Pinpoint the cell where the given text exists, returning its (X, Y) midpoint coordinate. 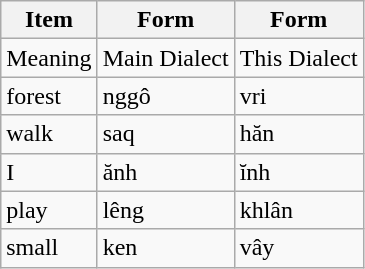
nggô (166, 96)
ănh (166, 172)
ken (166, 248)
Main Dialect (166, 58)
vây (298, 248)
Item (49, 20)
lêng (166, 210)
ĭnh (298, 172)
walk (49, 134)
Meaning (49, 58)
small (49, 248)
forest (49, 96)
play (49, 210)
vri (298, 96)
hăn (298, 134)
This Dialect (298, 58)
I (49, 172)
saq (166, 134)
khlân (298, 210)
